From the cell containing the given text, extract its center point as (X, Y) coordinate. 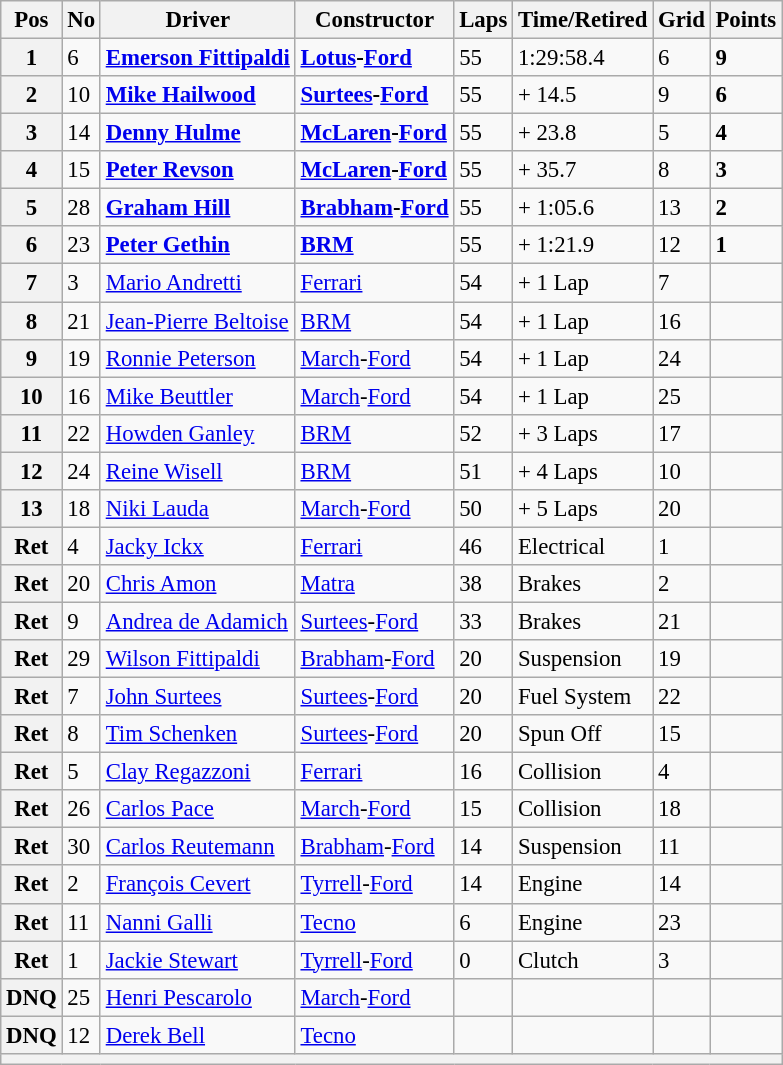
Jacky Ickx (198, 546)
Henri Pescarolo (198, 997)
Howden Ganley (198, 433)
33 (484, 621)
0 (484, 960)
Reine Wisell (198, 471)
+ 23.8 (583, 133)
Laps (484, 20)
Spun Off (583, 734)
+ 3 Laps (583, 433)
Points (746, 20)
Emerson Fittipaldi (198, 58)
1:29:58.4 (583, 58)
46 (484, 546)
Carlos Pace (198, 809)
Andrea de Adamich (198, 621)
30 (81, 847)
Clay Regazzoni (198, 772)
Matra (374, 584)
Clutch (583, 960)
51 (484, 471)
Wilson Fittipaldi (198, 659)
+ 4 Laps (583, 471)
Carlos Reutemann (198, 847)
26 (81, 809)
Jackie Stewart (198, 960)
Chris Amon (198, 584)
Derek Bell (198, 1035)
52 (484, 433)
Electrical (583, 546)
+ 35.7 (583, 170)
17 (682, 433)
Fuel System (583, 697)
Denny Hulme (198, 133)
John Surtees (198, 697)
50 (484, 509)
29 (81, 659)
Ronnie Peterson (198, 358)
Nanni Galli (198, 922)
28 (81, 208)
Lotus-Ford (374, 58)
Grid (682, 20)
Mike Hailwood (198, 95)
+ 14.5 (583, 95)
François Cevert (198, 885)
Mario Andretti (198, 283)
Pos (32, 20)
No (81, 20)
Time/Retired (583, 20)
Tim Schenken (198, 734)
Mike Beuttler (198, 396)
Graham Hill (198, 208)
Peter Revson (198, 170)
Jean-Pierre Beltoise (198, 321)
Peter Gethin (198, 245)
+ 1:05.6 (583, 208)
38 (484, 584)
+ 5 Laps (583, 509)
+ 1:21.9 (583, 245)
Niki Lauda (198, 509)
Constructor (374, 20)
Driver (198, 20)
